Pinpoint the cell where the given text exists, returning its (X, Y) midpoint coordinate. 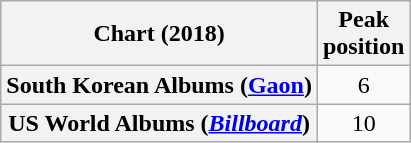
10 (363, 123)
Chart (2018) (160, 34)
6 (363, 85)
Peak position (363, 34)
South Korean Albums (Gaon) (160, 85)
US World Albums (Billboard) (160, 123)
